Capture the cell that displays the provided text and extract its [X, Y] central coordinate. 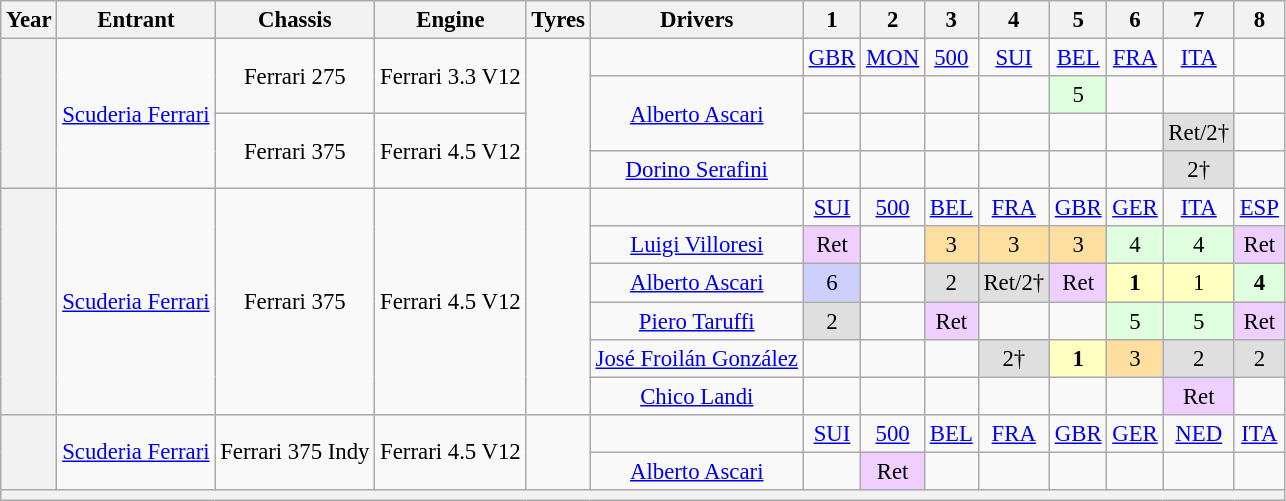
Drivers [696, 20]
NED [1198, 433]
Piero Taruffi [696, 321]
Luigi Villoresi [696, 245]
Dorino Serafini [696, 170]
Entrant [136, 20]
7 [1198, 20]
Chico Landi [696, 396]
Chassis [295, 20]
Ferrari 3.3 V12 [450, 76]
José Froilán González [696, 358]
8 [1259, 20]
Year [29, 20]
MON [893, 58]
Ferrari 275 [295, 76]
Tyres [558, 20]
Ferrari 375 Indy [295, 452]
Engine [450, 20]
ESP [1259, 208]
